Capture the cell that displays the provided text and extract its (X, Y) central coordinate. 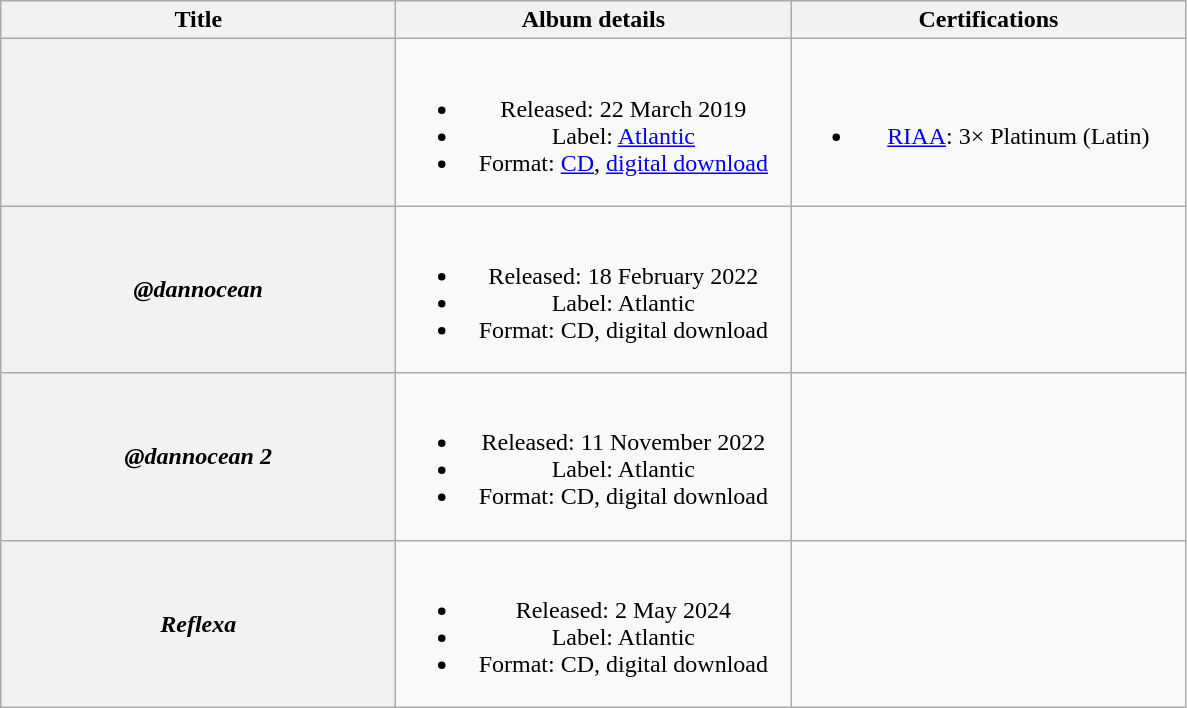
@dannocean 2 (198, 456)
Released: 22 March 2019Label: AtlanticFormat: CD, digital download (594, 122)
Title (198, 20)
@dannocean (198, 290)
Released: 18 February 2022Label: AtlanticFormat: CD, digital download (594, 290)
RIAA: 3× Platinum (Latin) (988, 122)
Released: 11 November 2022Label: AtlanticFormat: CD, digital download (594, 456)
Certifications (988, 20)
Reflexa (198, 624)
Released: 2 May 2024Label: AtlanticFormat: CD, digital download (594, 624)
Album details (594, 20)
